Search for the cell housing the specified text and yield its [x, y] center coordinate. 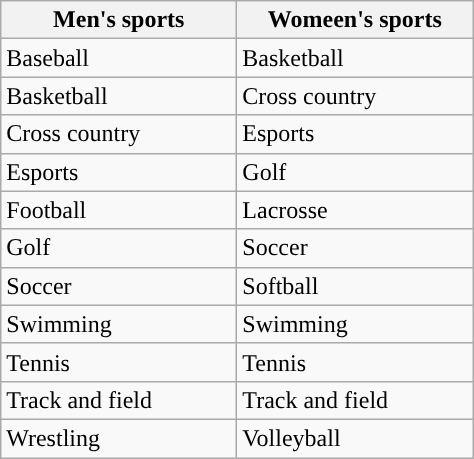
Softball [355, 286]
Wrestling [119, 438]
Baseball [119, 58]
Womeen's sports [355, 20]
Men's sports [119, 20]
Football [119, 210]
Volleyball [355, 438]
Lacrosse [355, 210]
